Identify which cell holds the provided text, then report its (x, y) central coordinate. 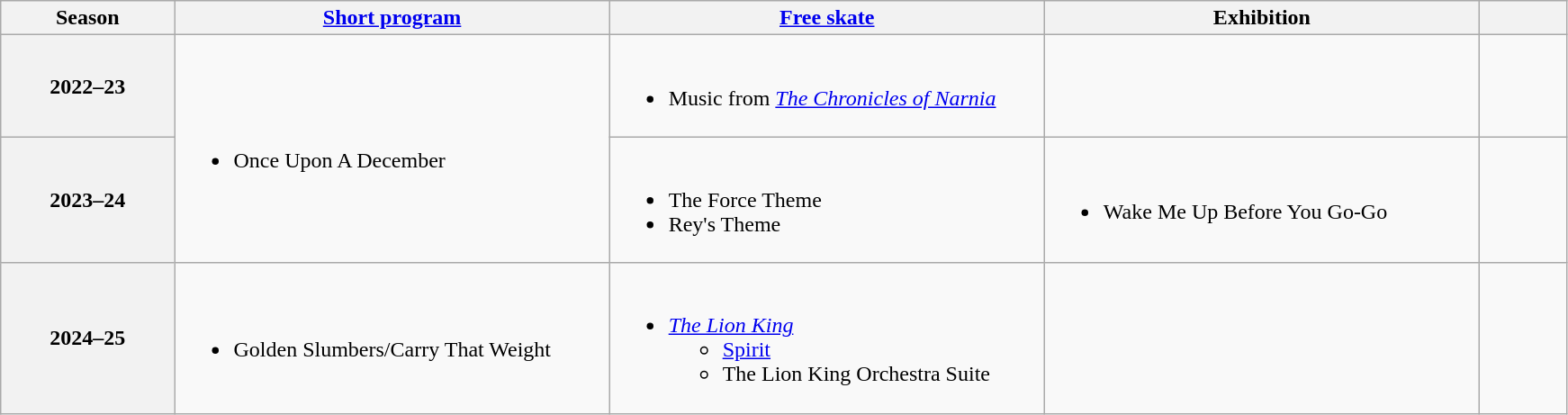
Short program (392, 18)
Music from The Chronicles of Narnia (826, 86)
Once Upon A December (392, 149)
Wake Me Up Before You Go-Go (1262, 200)
Free skate (826, 18)
2024–25 (88, 338)
2023–24 (88, 200)
The Force ThemeRey's Theme (826, 200)
The Lion KingSpirit The Lion King Orchestra Suite (826, 338)
Season (88, 18)
Golden Slumbers/Carry That Weight (392, 338)
2022–23 (88, 86)
Exhibition (1262, 18)
